Capture the cell that displays the provided text and extract its (X, Y) central coordinate. 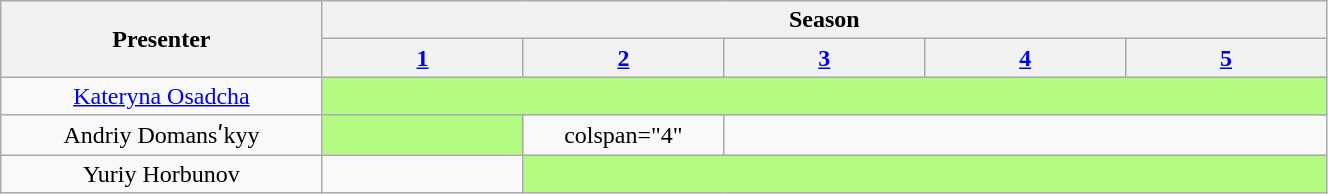
4 (1026, 58)
Andriy Domansʹkyy (162, 135)
5 (1226, 58)
Yuriy Horbunov (162, 173)
Season (824, 20)
Presenter (162, 39)
3 (824, 58)
1 (422, 58)
2 (624, 58)
Kateryna Osadcha (162, 96)
colspan="4" (624, 135)
